Detect which cell encompasses the target text, then output its [X, Y] center coordinate. 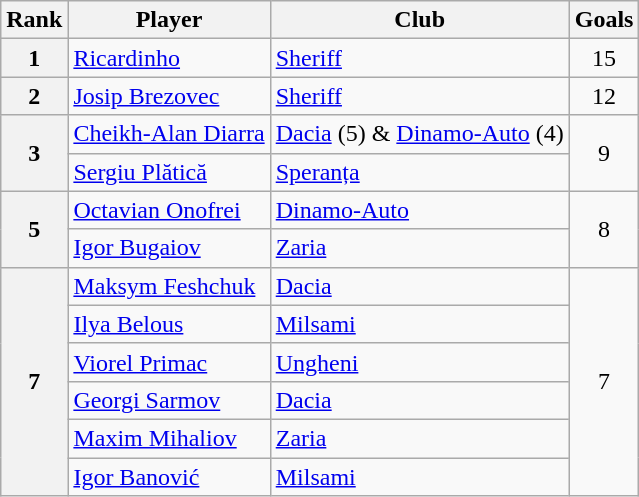
Club [420, 20]
8 [604, 229]
3 [34, 153]
Dinamo-Auto [420, 210]
Maksym Feshchuk [169, 286]
Sergiu Plătică [169, 172]
Maxim Mihaliov [169, 438]
9 [604, 153]
Igor Banović [169, 477]
Octavian Onofrei [169, 210]
Josip Brezovec [169, 96]
Ricardinho [169, 58]
Viorel Primac [169, 362]
5 [34, 229]
Dacia (5) & Dinamo-Auto (4) [420, 134]
Georgi Sarmov [169, 400]
Speranța [420, 172]
Igor Bugaiov [169, 248]
1 [34, 58]
Player [169, 20]
Ungheni [420, 362]
Rank [34, 20]
2 [34, 96]
12 [604, 96]
15 [604, 58]
Cheikh-Alan Diarra [169, 134]
Ilya Belous [169, 324]
Goals [604, 20]
